Scan for the cell matching the given text and deliver its (X, Y) coordinate at center. 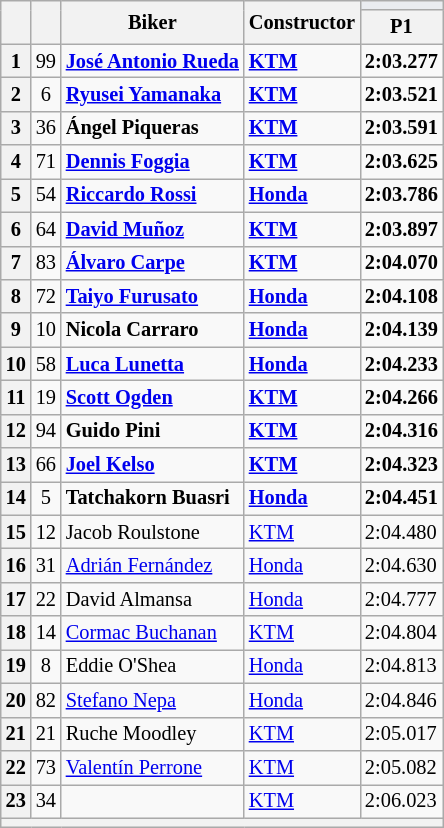
66 (46, 465)
2:03.591 (402, 128)
4 (16, 162)
P1 (402, 27)
2:05.082 (402, 767)
18 (16, 633)
2:04.846 (402, 700)
54 (46, 195)
2:04.813 (402, 666)
2:04.266 (402, 397)
Stefano Nepa (152, 700)
2:03.521 (402, 94)
2:03.786 (402, 195)
72 (46, 296)
2:04.139 (402, 330)
Álvaro Carpe (152, 263)
2 (16, 94)
Ryusei Yamanaka (152, 94)
17 (16, 599)
Luca Lunetta (152, 364)
99 (46, 61)
Constructor (302, 22)
7 (16, 263)
David Almansa (152, 599)
83 (46, 263)
Taiyo Furusato (152, 296)
Guido Pini (152, 431)
Cormac Buchanan (152, 633)
16 (16, 565)
73 (46, 767)
11 (16, 397)
2:04.070 (402, 263)
71 (46, 162)
64 (46, 229)
2:04.630 (402, 565)
2:06.023 (402, 801)
82 (46, 700)
Ángel Piqueras (152, 128)
58 (46, 364)
Eddie O'Shea (152, 666)
1 (16, 61)
2:04.108 (402, 296)
9 (16, 330)
13 (16, 465)
2:05.017 (402, 734)
3 (16, 128)
2:04.480 (402, 532)
2:04.777 (402, 599)
Nicola Carraro (152, 330)
Scott Ogden (152, 397)
Joel Kelso (152, 465)
15 (16, 532)
23 (16, 801)
31 (46, 565)
20 (16, 700)
Riccardo Rossi (152, 195)
2:03.625 (402, 162)
2:04.233 (402, 364)
2:04.451 (402, 498)
Dennis Foggia (152, 162)
Ruche Moodley (152, 734)
José Antonio Rueda (152, 61)
36 (46, 128)
Biker (152, 22)
Tatchakorn Buasri (152, 498)
2:03.897 (402, 229)
94 (46, 431)
2:04.323 (402, 465)
34 (46, 801)
Adrián Fernández (152, 565)
2:03.277 (402, 61)
David Muñoz (152, 229)
2:04.316 (402, 431)
Jacob Roulstone (152, 532)
Valentín Perrone (152, 767)
2:04.804 (402, 633)
